Extract the (X, Y) coordinate from the center of the cell holding the provided text.  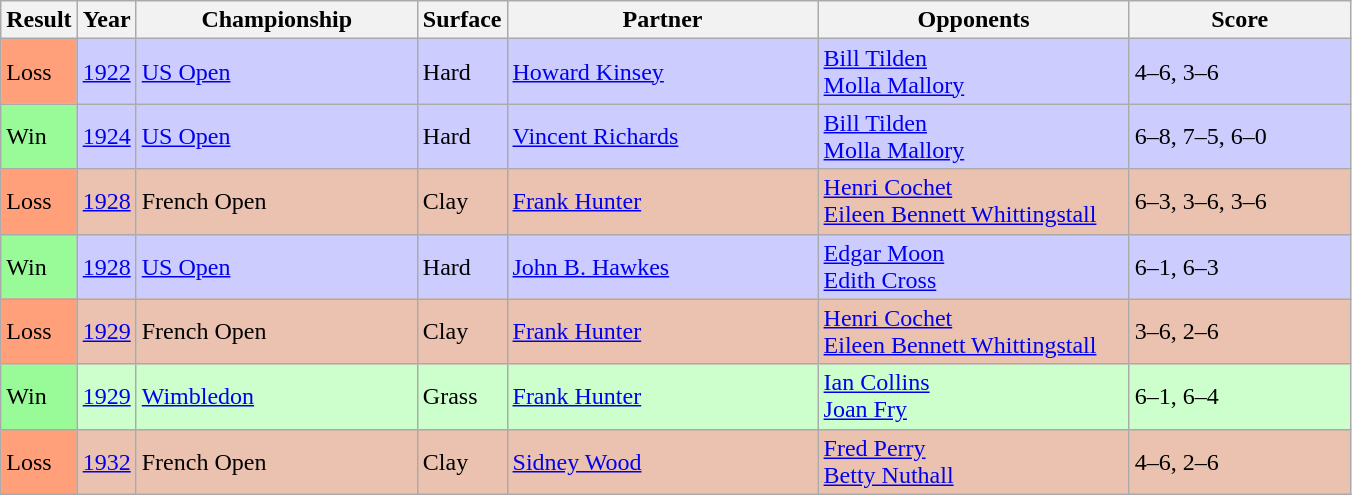
Partner (662, 20)
Sidney Wood (662, 462)
Year (106, 20)
Fred Perry Betty Nuthall (974, 462)
6–8, 7–5, 6–0 (1240, 136)
1924 (106, 136)
Surface (462, 20)
1932 (106, 462)
Howard Kinsey (662, 72)
Wimbledon (276, 396)
Ian Collins Joan Fry (974, 396)
3–6, 2–6 (1240, 332)
Edgar Moon Edith Cross (974, 266)
Grass (462, 396)
Championship (276, 20)
Score (1240, 20)
6–3, 3–6, 3–6 (1240, 202)
4–6, 2–6 (1240, 462)
6–1, 6–4 (1240, 396)
Result (39, 20)
John B. Hawkes (662, 266)
Vincent Richards (662, 136)
1922 (106, 72)
6–1, 6–3 (1240, 266)
Opponents (974, 20)
4–6, 3–6 (1240, 72)
